Locate the cell with the specified text and output its [x, y] center coordinate. 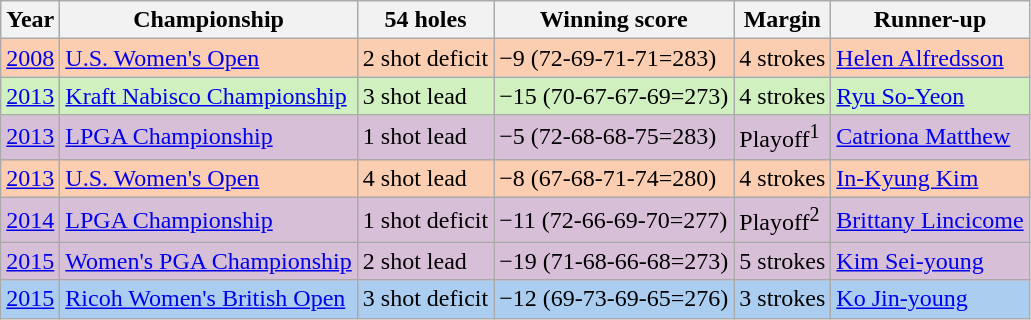
Playoff2 [782, 220]
Kim Sei-young [930, 261]
Championship [208, 20]
1 shot lead [425, 138]
−15 (70-67-67-69=273) [614, 96]
Helen Alfredsson [930, 58]
2008 [30, 58]
Women's PGA Championship [208, 261]
Ryu So-Yeon [930, 96]
Winning score [614, 20]
−11 (72-66-69-70=277) [614, 220]
4 shot lead [425, 178]
−19 (71-68-66-68=273) [614, 261]
Runner-up [930, 20]
54 holes [425, 20]
Margin [782, 20]
2 shot lead [425, 261]
2 shot deficit [425, 58]
Brittany Lincicome [930, 220]
3 strokes [782, 299]
5 strokes [782, 261]
−5 (72-68-68-75=283) [614, 138]
−12 (69-73-69-65=276) [614, 299]
−9 (72-69-71-71=283) [614, 58]
3 shot lead [425, 96]
Catriona Matthew [930, 138]
Ricoh Women's British Open [208, 299]
3 shot deficit [425, 299]
Ko Jin-young [930, 299]
In-Kyung Kim [930, 178]
1 shot deficit [425, 220]
−8 (67-68-71-74=280) [614, 178]
Kraft Nabisco Championship [208, 96]
Year [30, 20]
2014 [30, 220]
Playoff1 [782, 138]
